From the cell containing the given text, extract its center point as [x, y] coordinate. 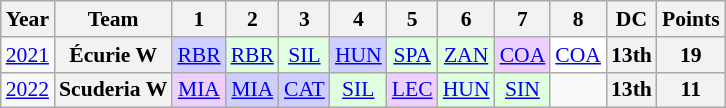
Points [691, 19]
DC [632, 19]
19 [691, 55]
6 [466, 19]
Year [28, 19]
Scuderia W [113, 90]
8 [578, 19]
SPA [412, 55]
2022 [28, 90]
SIN [523, 90]
11 [691, 90]
CAT [304, 90]
ZAN [466, 55]
3 [304, 19]
1 [198, 19]
4 [358, 19]
5 [412, 19]
7 [523, 19]
2021 [28, 55]
2 [252, 19]
Team [113, 19]
LEC [412, 90]
Écurie W [113, 55]
